Identify which cell holds the provided text, then report its [x, y] central coordinate. 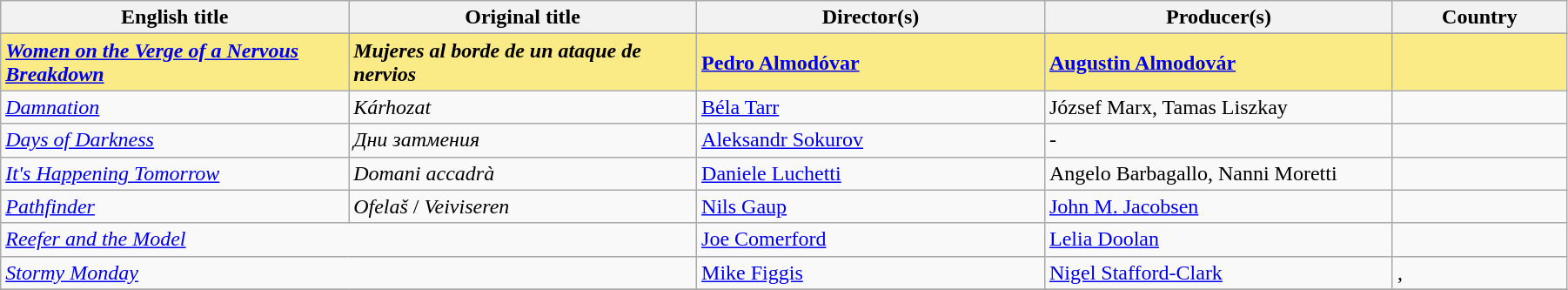
Country [1479, 17]
Domani accadrà [523, 173]
Original title [523, 17]
Stormy Monday [349, 273]
Angelo Barbagallo, Nanni Moretti [1218, 173]
John M. Jacobsen [1218, 206]
Béla Tarr [871, 107]
Joe Comerford [871, 239]
Daniele Luchetti [871, 173]
Producer(s) [1218, 17]
Lelia Doolan [1218, 239]
It's Happening Tomorrow [175, 173]
Reefer and the Model [349, 239]
Damnation [175, 107]
Nils Gaup [871, 206]
Дни затмения [523, 140]
József Marx, Tamas Liszkay [1218, 107]
Nigel Stafford-Clark [1218, 273]
Days of Darkness [175, 140]
Women on the Verge of a Nervous Breakdown [175, 63]
- [1218, 140]
Pathfinder [175, 206]
Director(s) [871, 17]
Ofelaš / Veiviseren [523, 206]
Augustin Almodovár [1218, 63]
English title [175, 17]
Aleksandr Sokurov [871, 140]
Pedro Almodóvar [871, 63]
, [1479, 273]
Mike Figgis [871, 273]
Mujeres al borde de un ataque de nervios [523, 63]
Kárhozat [523, 107]
